For the text-containing cell, return its midpoint in [X, Y] coordinate format. 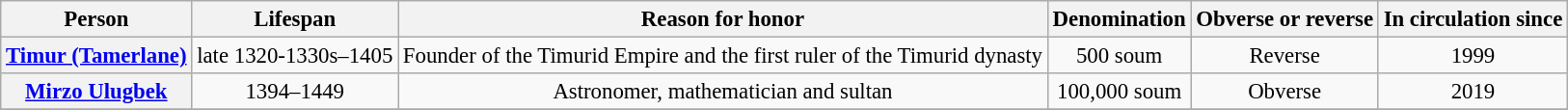
Mirzo Ulugbek [96, 92]
Timur (Tamerlane) [96, 56]
Obverse [1284, 92]
1394–1449 [295, 92]
Denomination [1119, 19]
Astronomer, mathematician and sultan [723, 92]
Obverse or reverse [1284, 19]
Reason for honor [723, 19]
1999 [1473, 56]
Reverse [1284, 56]
2019 [1473, 92]
Lifespan [295, 19]
100,000 soum [1119, 92]
In circulation since [1473, 19]
Founder of the Timurid Empire and the first ruler of the Timurid dynasty [723, 56]
late 1320-1330s–1405 [295, 56]
500 soum [1119, 56]
Person [96, 19]
